Capture the cell that displays the provided text and extract its [X, Y] central coordinate. 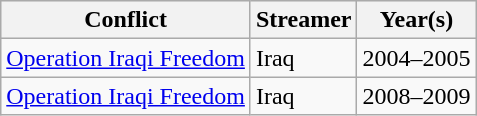
Streamer [304, 20]
2004–2005 [416, 58]
2008–2009 [416, 96]
Conflict [126, 20]
Year(s) [416, 20]
